Determine the (X, Y) coordinate at the center of the cell enclosing the given text.  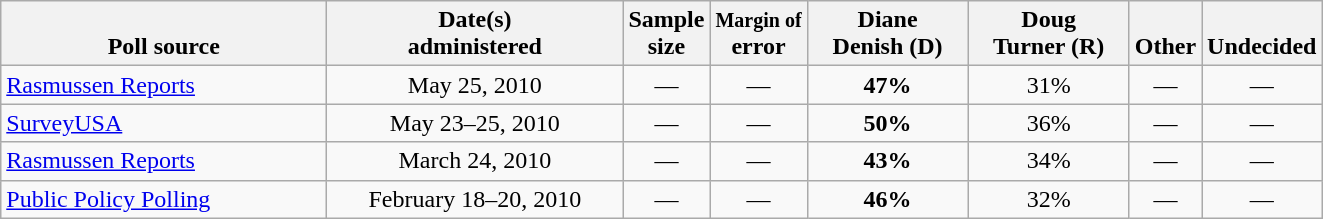
May 25, 2010 (475, 85)
Date(s)administered (475, 34)
Other (1165, 34)
February 18–20, 2010 (475, 199)
31% (1048, 85)
47% (888, 85)
43% (888, 161)
46% (888, 199)
Undecided (1262, 34)
36% (1048, 123)
34% (1048, 161)
Poll source (164, 34)
50% (888, 123)
March 24, 2010 (475, 161)
DougTurner (R) (1048, 34)
May 23–25, 2010 (475, 123)
Margin oferror (758, 34)
SurveyUSA (164, 123)
32% (1048, 199)
DianeDenish (D) (888, 34)
Public Policy Polling (164, 199)
Samplesize (666, 34)
